Scan for the cell matching the given text and deliver its [x, y] coordinate at center. 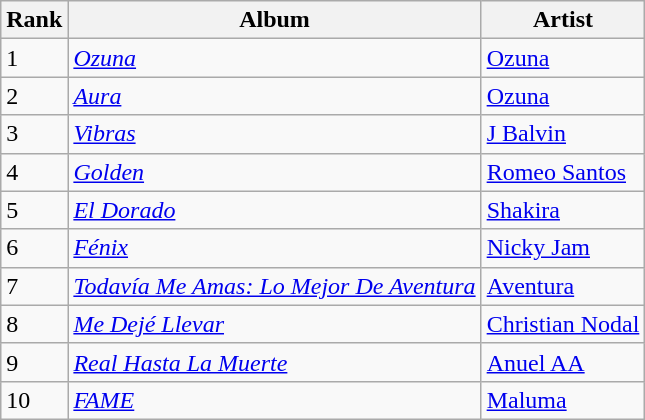
3 [34, 134]
J Balvin [563, 134]
FAME [274, 400]
Todavía Me Amas: Lo Mejor De Aventura [274, 286]
Vibras [274, 134]
10 [34, 400]
Romeo Santos [563, 172]
Christian Nodal [563, 324]
Me Dejé Llevar [274, 324]
1 [34, 58]
Aventura [563, 286]
Golden [274, 172]
Aura [274, 96]
Anuel AA [563, 362]
4 [34, 172]
9 [34, 362]
Fénix [274, 248]
Shakira [563, 210]
8 [34, 324]
Artist [563, 20]
Maluma [563, 400]
Album [274, 20]
6 [34, 248]
5 [34, 210]
Nicky Jam [563, 248]
7 [34, 286]
2 [34, 96]
Real Hasta La Muerte [274, 362]
Rank [34, 20]
El Dorado [274, 210]
